From the cell containing the given text, extract its center point as [X, Y] coordinate. 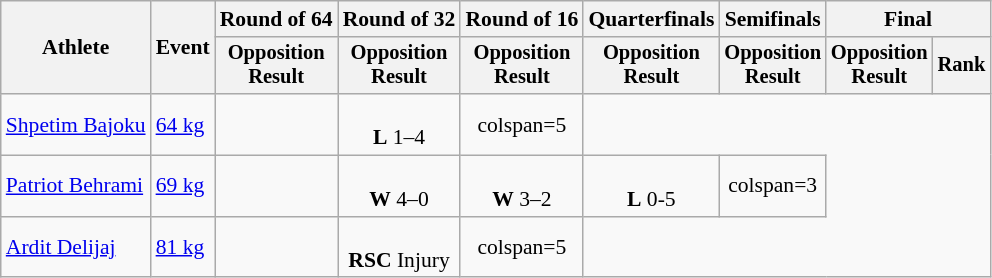
69 kg [183, 186]
Quarterfinals [651, 19]
Ardit Delijaj [76, 248]
81 kg [183, 248]
Final [908, 19]
Event [183, 48]
W 4–0 [400, 186]
L 0-5 [651, 186]
W 3–2 [522, 186]
Semifinals [772, 19]
L 1–4 [400, 124]
RSC Injury [400, 248]
Round of 32 [400, 19]
64 kg [183, 124]
Shpetim Bajoku [76, 124]
colspan=3 [772, 186]
Rank [962, 66]
Athlete [76, 48]
Patriot Behrami [76, 186]
Round of 16 [522, 19]
Round of 64 [276, 19]
